Return (X, Y) of the center of cell containing provided text 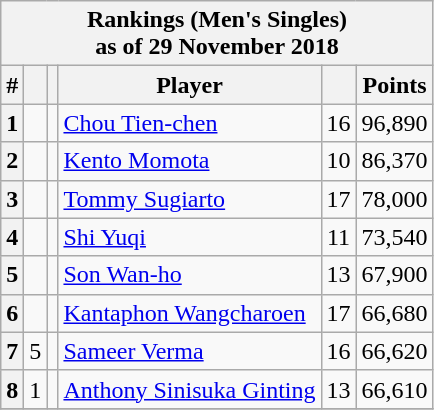
11 (338, 237)
67,900 (394, 275)
Points (394, 85)
66,610 (394, 389)
73,540 (394, 237)
7 (12, 351)
Rankings (Men's Singles)as of 29 November 2018 (217, 34)
78,000 (394, 199)
Kantaphon Wangcharoen (190, 313)
6 (12, 313)
2 (12, 161)
86,370 (394, 161)
Sameer Verma (190, 351)
66,620 (394, 351)
Kento Momota (190, 161)
66,680 (394, 313)
Son Wan-ho (190, 275)
96,890 (394, 123)
Anthony Sinisuka Ginting (190, 389)
Shi Yuqi (190, 237)
Player (190, 85)
4 (12, 237)
Tommy Sugiarto (190, 199)
Chou Tien-chen (190, 123)
10 (338, 161)
8 (12, 389)
3 (12, 199)
# (12, 85)
